Return the (x, y) coordinate for the center point of the cell that contains the specified text.  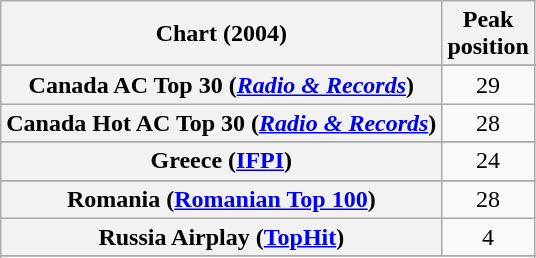
Romania (Romanian Top 100) (222, 199)
Greece (IFPI) (222, 161)
Canada Hot AC Top 30 (Radio & Records) (222, 123)
24 (488, 161)
Canada AC Top 30 (Radio & Records) (222, 85)
Russia Airplay (TopHit) (222, 237)
Chart (2004) (222, 34)
Peakposition (488, 34)
29 (488, 85)
4 (488, 237)
